Search for the cell housing the specified text and yield its [x, y] center coordinate. 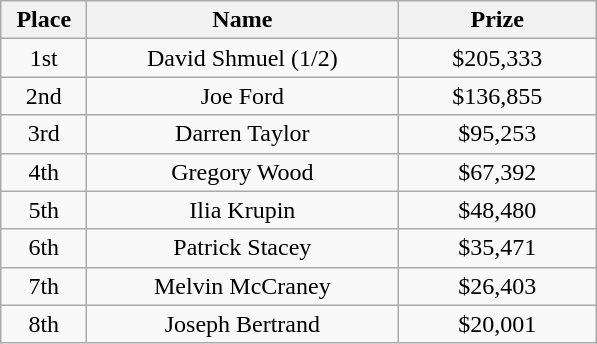
$20,001 [498, 324]
Joseph Bertrand [242, 324]
$35,471 [498, 248]
Melvin McCraney [242, 286]
Place [44, 20]
$48,480 [498, 210]
Patrick Stacey [242, 248]
$205,333 [498, 58]
7th [44, 286]
Name [242, 20]
$95,253 [498, 134]
$67,392 [498, 172]
Prize [498, 20]
Darren Taylor [242, 134]
2nd [44, 96]
5th [44, 210]
4th [44, 172]
Ilia Krupin [242, 210]
$26,403 [498, 286]
$136,855 [498, 96]
3rd [44, 134]
Gregory Wood [242, 172]
1st [44, 58]
8th [44, 324]
6th [44, 248]
Joe Ford [242, 96]
David Shmuel (1/2) [242, 58]
